From the cell containing the given text, extract its center point as (X, Y) coordinate. 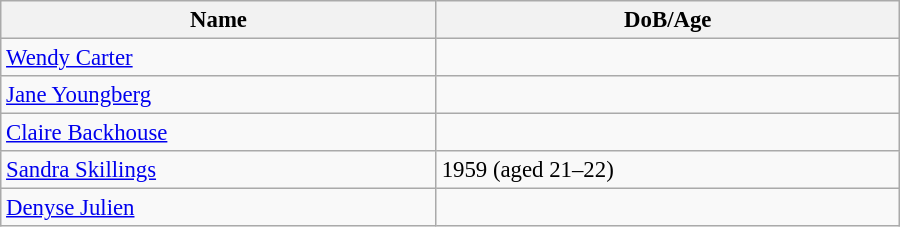
Name (219, 20)
Sandra Skillings (219, 170)
Denyse Julien (219, 208)
Claire Backhouse (219, 133)
DoB/Age (668, 20)
1959 (aged 21–22) (668, 170)
Wendy Carter (219, 58)
Jane Youngberg (219, 95)
